From the cell containing the given text, extract its center point as [x, y] coordinate. 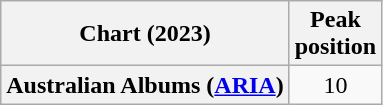
Peakposition [335, 34]
Australian Albums (ARIA) [145, 85]
10 [335, 85]
Chart (2023) [145, 34]
